Locate the cell with the specified text and output its (x, y) center coordinate. 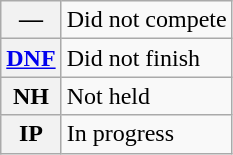
In progress (146, 134)
Did not compete (146, 20)
— (31, 20)
NH (31, 96)
Did not finish (146, 58)
DNF (31, 58)
Not held (146, 96)
IP (31, 134)
